Identify which cell holds the provided text, then report its [x, y] central coordinate. 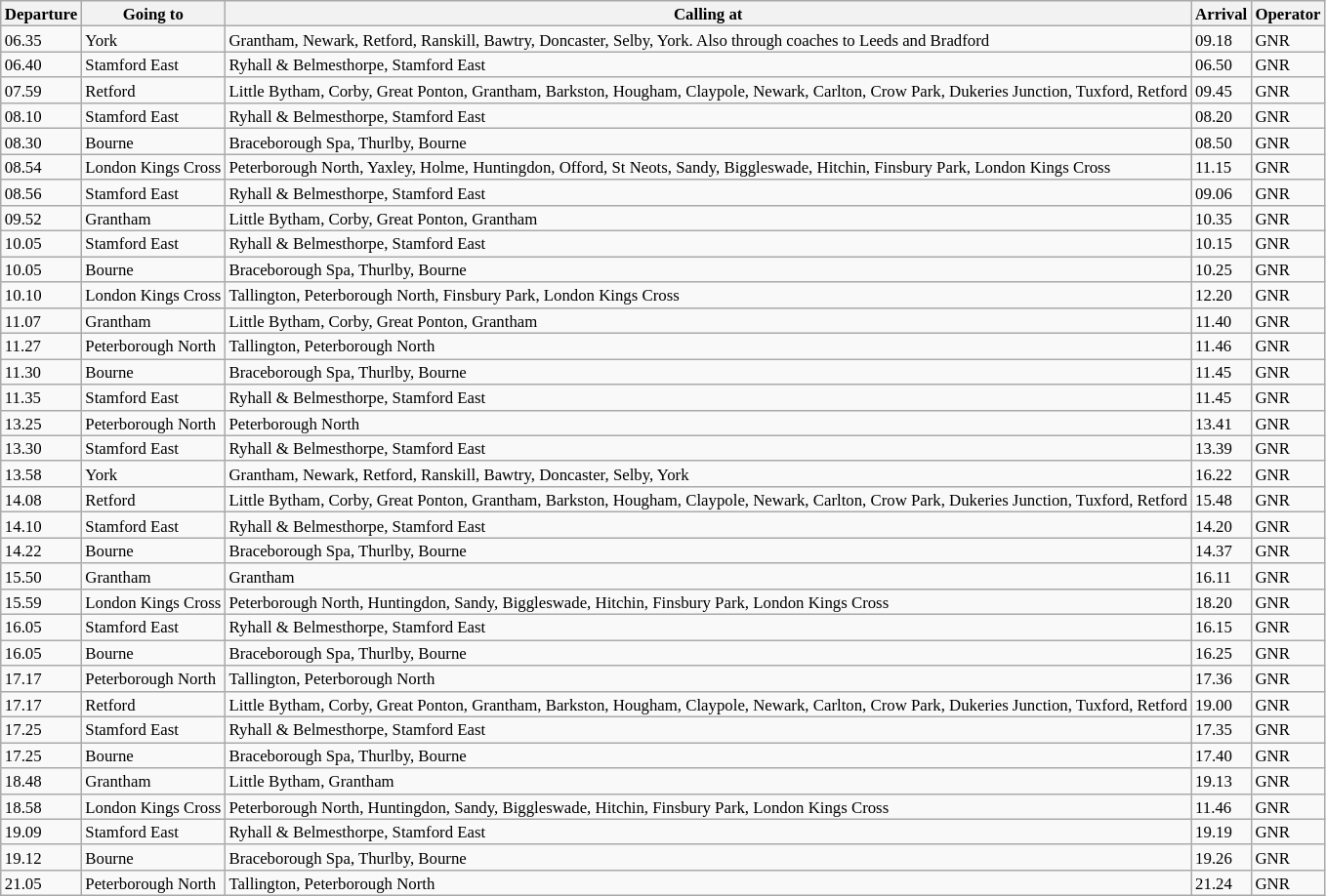
Arrival [1221, 14]
11.15 [1221, 167]
17.40 [1221, 755]
16.15 [1221, 628]
08.10 [41, 116]
07.59 [41, 91]
13.25 [41, 423]
14.08 [41, 500]
19.19 [1221, 832]
19.26 [1221, 858]
12.20 [1221, 295]
16.22 [1221, 474]
Operator [1287, 14]
Tallington, Peterborough North, Finsbury Park, London Kings Cross [708, 295]
16.25 [1221, 653]
13.30 [41, 448]
19.00 [1221, 704]
16.11 [1221, 576]
09.45 [1221, 91]
13.41 [1221, 423]
15.50 [41, 576]
14.10 [41, 525]
06.35 [41, 39]
11.27 [41, 346]
10.25 [1221, 269]
18.48 [41, 781]
09.06 [1221, 192]
08.20 [1221, 116]
18.20 [1221, 602]
17.36 [1221, 678]
11.40 [1221, 320]
Little Bytham, Grantham [708, 781]
18.58 [41, 806]
06.40 [41, 64]
10.10 [41, 295]
08.56 [41, 192]
10.35 [1221, 219]
11.07 [41, 320]
14.22 [41, 550]
21.05 [41, 883]
14.20 [1221, 525]
11.35 [41, 397]
08.50 [1221, 142]
Grantham, Newark, Retford, Ranskill, Bawtry, Doncaster, Selby, York. Also through coaches to Leeds and Bradford [708, 39]
21.24 [1221, 883]
Grantham, Newark, Retford, Ranskill, Bawtry, Doncaster, Selby, York [708, 474]
06.50 [1221, 64]
Calling at [708, 14]
17.35 [1221, 730]
13.39 [1221, 448]
19.09 [41, 832]
19.12 [41, 858]
14.37 [1221, 550]
08.30 [41, 142]
10.15 [1221, 244]
09.52 [41, 219]
13.58 [41, 474]
11.30 [41, 372]
15.59 [41, 602]
Departure [41, 14]
08.54 [41, 167]
09.18 [1221, 39]
Going to [152, 14]
19.13 [1221, 781]
Peterborough North, Yaxley, Holme, Huntingdon, Offord, St Neots, Sandy, Biggleswade, Hitchin, Finsbury Park, London Kings Cross [708, 167]
15.48 [1221, 500]
